Return the [X, Y] coordinate for the center point of the cell that contains the specified text.  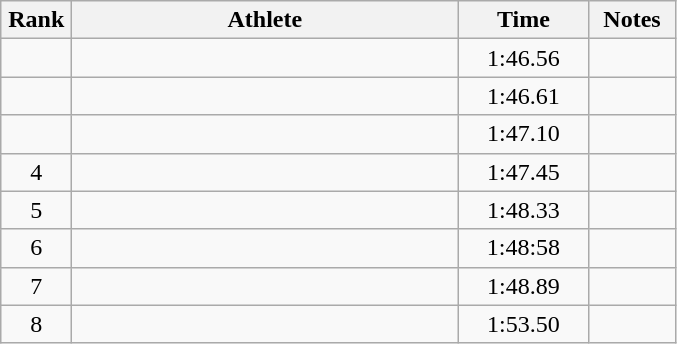
Time [524, 20]
Notes [632, 20]
1:47.10 [524, 134]
4 [36, 172]
8 [36, 324]
1:48.89 [524, 286]
1:47.45 [524, 172]
1:53.50 [524, 324]
1:46.61 [524, 96]
5 [36, 210]
Rank [36, 20]
1:48:58 [524, 248]
7 [36, 286]
1:46.56 [524, 58]
Athlete [265, 20]
1:48.33 [524, 210]
6 [36, 248]
